Provide the (x, y) coordinate of the cell's center where the given text is located.  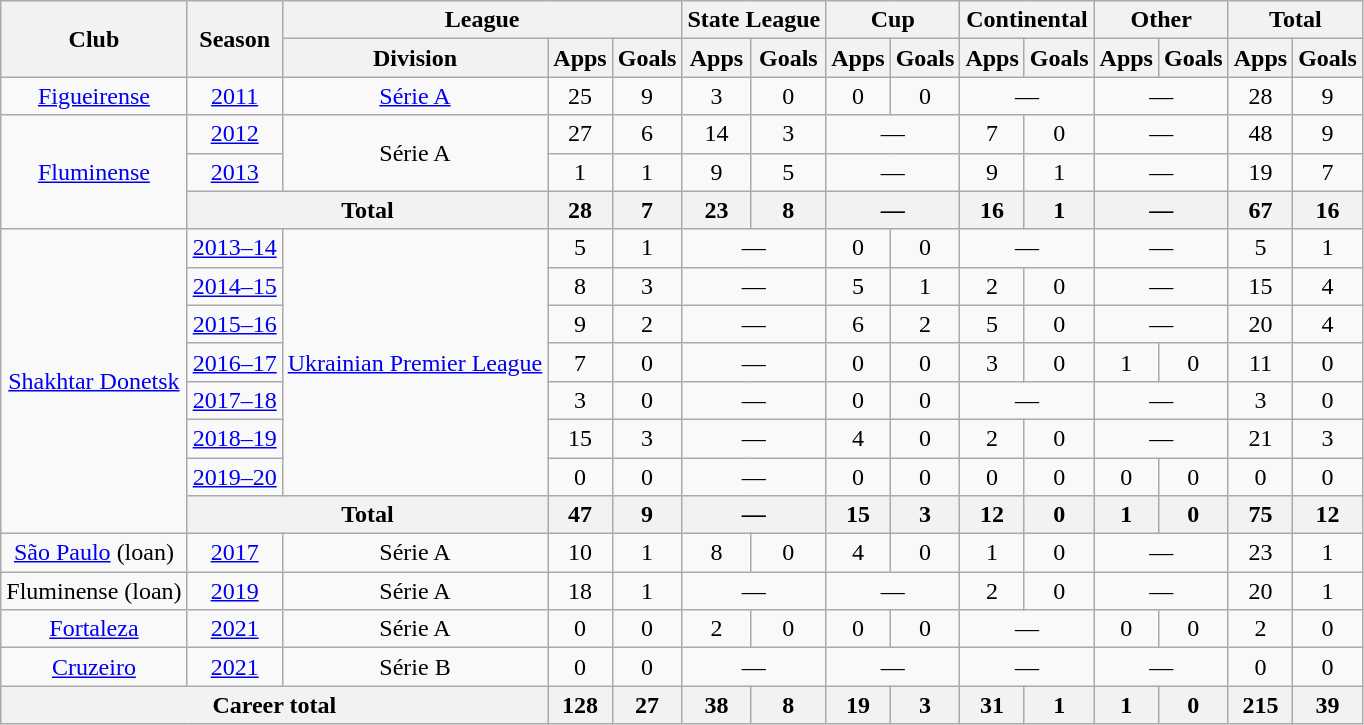
Division (415, 58)
2017–18 (234, 400)
Shakhtar Donetsk (94, 381)
Série B (415, 667)
2019 (234, 591)
2017 (234, 553)
215 (1260, 705)
Fluminense (loan) (94, 591)
Continental (1027, 20)
38 (716, 705)
Ukrainian Premier League (415, 362)
67 (1260, 210)
75 (1260, 515)
2013 (234, 172)
2018–19 (234, 438)
2015–16 (234, 324)
128 (580, 705)
25 (580, 96)
São Paulo (loan) (94, 553)
Cruzeiro (94, 667)
State League (754, 20)
League (482, 20)
Career total (274, 705)
31 (992, 705)
Other (1161, 20)
Season (234, 39)
Club (94, 39)
48 (1260, 134)
11 (1260, 362)
2016–17 (234, 362)
18 (580, 591)
Fortaleza (94, 629)
2013–14 (234, 248)
Figueirense (94, 96)
2011 (234, 96)
39 (1328, 705)
14 (716, 134)
Fluminense (94, 172)
10 (580, 553)
2019–20 (234, 477)
2014–15 (234, 286)
2012 (234, 134)
21 (1260, 438)
Cup (893, 20)
47 (580, 515)
